Locate the cell with the specified text and output its (X, Y) center coordinate. 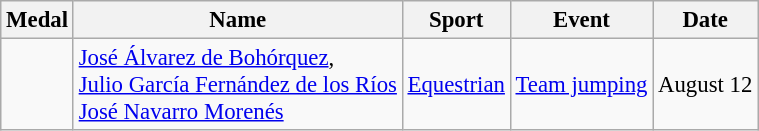
Event (581, 20)
August 12 (706, 85)
Equestrian (456, 85)
Name (238, 20)
Sport (456, 20)
José Álvarez de Bohórquez,Julio García Fernández de los RíosJosé Navarro Morenés (238, 85)
Medal (38, 20)
Team jumping (581, 85)
Date (706, 20)
